Scan for the cell matching the given text and deliver its [x, y] coordinate at center. 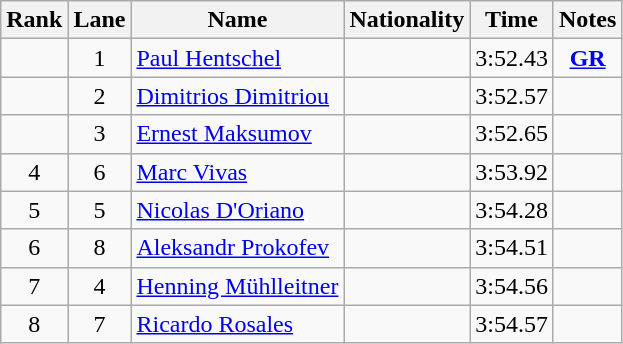
2 [100, 96]
3:52.57 [512, 96]
Henning Mühlleitner [238, 286]
Ernest Maksumov [238, 134]
3:52.43 [512, 58]
3:54.51 [512, 248]
Time [512, 20]
Rank [34, 20]
3:54.57 [512, 324]
3:54.56 [512, 286]
Notes [587, 20]
Lane [100, 20]
Nationality [407, 20]
3 [100, 134]
Dimitrios Dimitriou [238, 96]
Aleksandr Prokofev [238, 248]
3:53.92 [512, 172]
Nicolas D'Oriano [238, 210]
Marc Vivas [238, 172]
1 [100, 58]
3:54.28 [512, 210]
3:52.65 [512, 134]
Name [238, 20]
GR [587, 58]
Ricardo Rosales [238, 324]
Paul Hentschel [238, 58]
